Return the (X, Y) coordinate for the center point of the cell that contains the specified text.  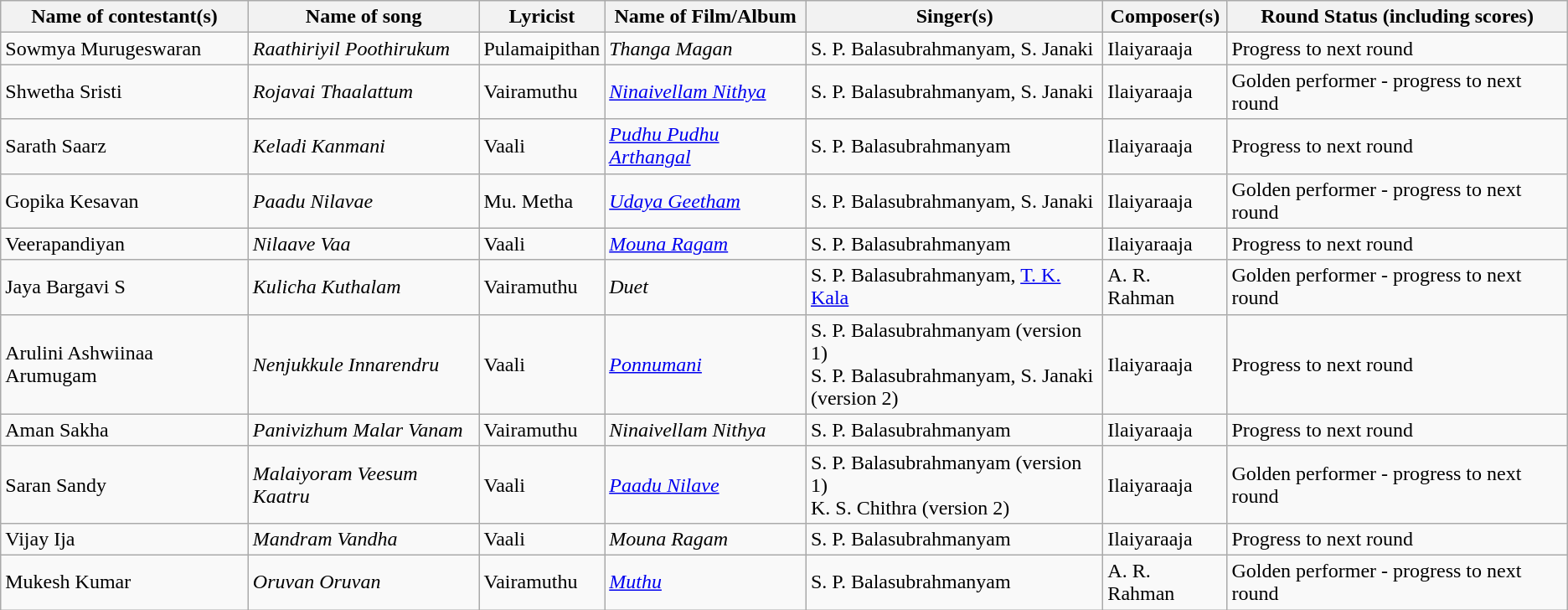
Oruvan Oruvan (364, 582)
Aman Sakha (125, 430)
Duet (705, 287)
S. P. Balasubrahmanyam (version 1)S. P. Balasubrahmanyam, S. Janaki(version 2) (954, 364)
Nenjukkule Innarendru (364, 364)
Thanga Magan (705, 49)
Pulamaipithan (542, 49)
Paadu Nilave (705, 484)
Name of contestant(s) (125, 17)
Mandram Vandha (364, 539)
Name of Film/Album (705, 17)
Muthu (705, 582)
Lyricist (542, 17)
Shwetha Sristi (125, 92)
Round Status (including scores) (1397, 17)
Panivizhum Malar Vanam (364, 430)
Composer(s) (1165, 17)
Pudhu Pudhu Arthangal (705, 146)
Raathiriyil Poothirukum (364, 49)
Arulini Ashwiinaa Arumugam (125, 364)
Jaya Bargavi S (125, 287)
S. P. Balasubrahmanyam (version 1)K. S. Chithra (version 2) (954, 484)
Singer(s) (954, 17)
Keladi Kanmani (364, 146)
Paadu Nilavae (364, 201)
Sarath Saarz (125, 146)
Saran Sandy (125, 484)
Veerapandiyan (125, 244)
Malaiyoram Veesum Kaatru (364, 484)
Nilaave Vaa (364, 244)
Mukesh Kumar (125, 582)
Rojavai Thaalattum (364, 92)
Name of song (364, 17)
Gopika Kesavan (125, 201)
Vijay Ija (125, 539)
Ponnumani (705, 364)
Kulicha Kuthalam (364, 287)
Mu. Metha (542, 201)
Sowmya Murugeswaran (125, 49)
Udaya Geetham (705, 201)
S. P. Balasubrahmanyam, T. K. Kala (954, 287)
